Scan for the cell matching the given text and deliver its (X, Y) coordinate at center. 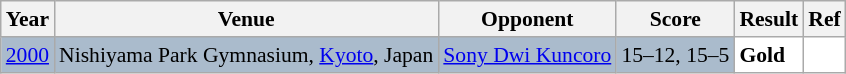
Score (675, 19)
Year (28, 19)
Gold (768, 55)
Venue (246, 19)
Nishiyama Park Gymnasium, Kyoto, Japan (246, 55)
Sony Dwi Kuncoro (527, 55)
Opponent (527, 19)
15–12, 15–5 (675, 55)
Result (768, 19)
2000 (28, 55)
Ref (824, 19)
